Pinpoint the cell where the given text exists, returning its (X, Y) midpoint coordinate. 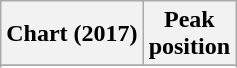
Chart (2017) (72, 34)
Peakposition (189, 34)
